Provide the [x, y] coordinate of the cell's center where the given text is located.  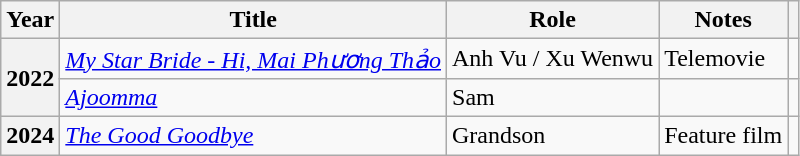
Grandson [553, 135]
Telemovie [724, 59]
Feature film [724, 135]
My Star Bride - Hi, Mai Phương Thảo [254, 59]
Ajoomma [254, 97]
Role [553, 20]
Year [30, 20]
Title [254, 20]
2024 [30, 135]
Notes [724, 20]
Sam [553, 97]
2022 [30, 78]
The Good Goodbye [254, 135]
Anh Vu / Xu Wenwu [553, 59]
